Provide the [x, y] coordinate of the cell's center where the given text is located.  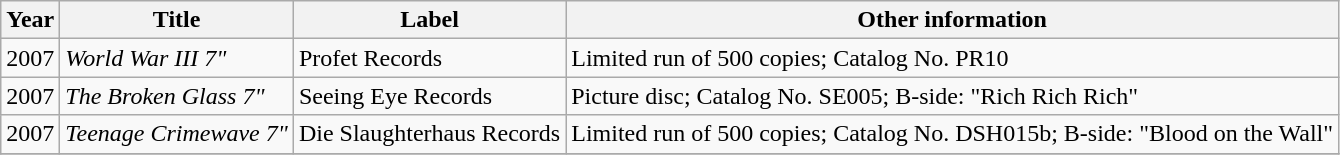
Die Slaughterhaus Records [429, 134]
Teenage Crimewave 7" [177, 134]
Title [177, 20]
The Broken Glass 7" [177, 96]
Picture disc; Catalog No. SE005; B-side: "Rich Rich Rich" [952, 96]
Limited run of 500 copies; Catalog No. DSH015b; B-side: "Blood on the Wall" [952, 134]
Limited run of 500 copies; Catalog No. PR10 [952, 58]
Profet Records [429, 58]
World War III 7" [177, 58]
Other information [952, 20]
Label [429, 20]
Seeing Eye Records [429, 96]
Year [30, 20]
